Determine the (X, Y) coordinate at the center of the cell enclosing the given text.  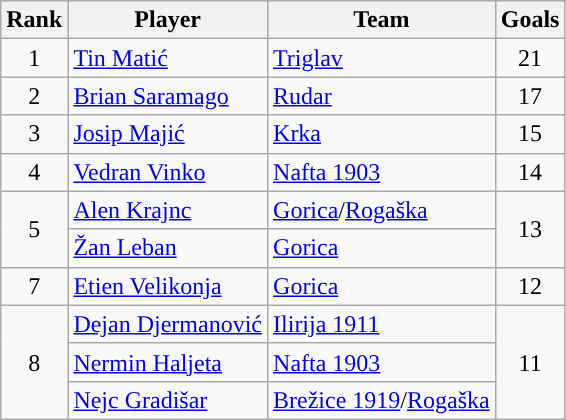
Goals (530, 20)
17 (530, 96)
Team (382, 20)
11 (530, 362)
Etien Velikonja (168, 286)
Rudar (382, 96)
Josip Majić (168, 134)
12 (530, 286)
15 (530, 134)
Vedran Vinko (168, 172)
Nejc Gradišar (168, 400)
Alen Krajnc (168, 210)
Krka (382, 134)
Nermin Haljeta (168, 362)
2 (34, 96)
4 (34, 172)
7 (34, 286)
Ilirija 1911 (382, 324)
13 (530, 229)
5 (34, 229)
Žan Leban (168, 248)
Player (168, 20)
14 (530, 172)
Rank (34, 20)
Triglav (382, 58)
8 (34, 362)
21 (530, 58)
Gorica/Rogaška (382, 210)
Brežice 1919/Rogaška (382, 400)
3 (34, 134)
Tin Matić (168, 58)
1 (34, 58)
Brian Saramago (168, 96)
Dejan Djermanović (168, 324)
